Return the [x, y] coordinate for the center point of the cell that contains the specified text.  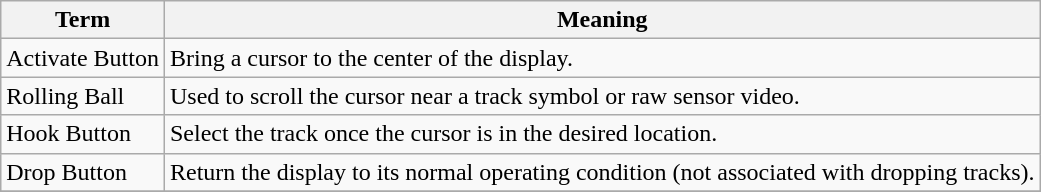
Select the track once the cursor is in the desired location. [602, 134]
Drop Button [83, 172]
Rolling Ball [83, 96]
Return the display to its normal operating condition (not associated with dropping tracks). [602, 172]
Used to scroll the cursor near a track symbol or raw sensor video. [602, 96]
Bring a cursor to the center of the display. [602, 58]
Activate Button [83, 58]
Term [83, 20]
Meaning [602, 20]
Hook Button [83, 134]
